Pinpoint the cell where the given text exists, returning its (X, Y) midpoint coordinate. 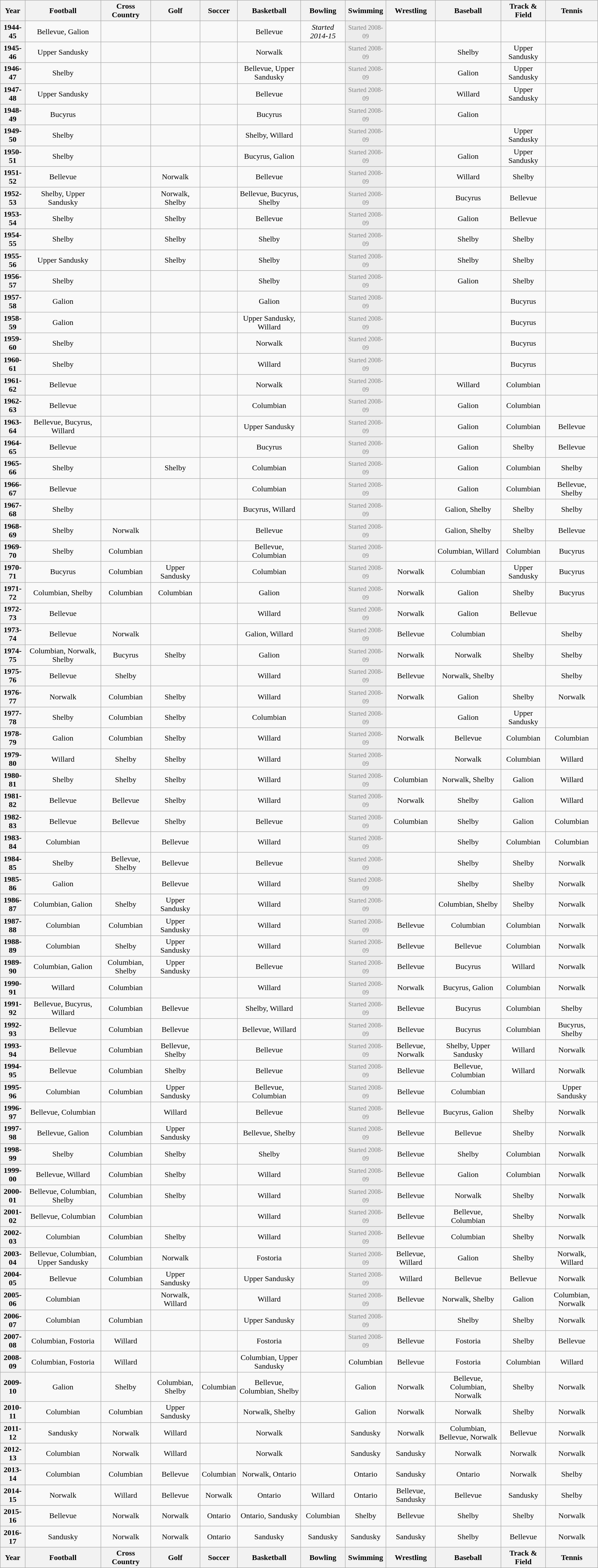
1989-90 (13, 967)
Upper Sandusky, Willard (269, 323)
2011-12 (13, 1433)
1953-54 (13, 219)
1954-55 (13, 239)
1998-99 (13, 1154)
1972-73 (13, 613)
1988-89 (13, 946)
1982-83 (13, 821)
1999-00 (13, 1174)
2008-09 (13, 1362)
1960-61 (13, 364)
1995-96 (13, 1091)
1973-74 (13, 634)
1964-65 (13, 447)
2002-03 (13, 1237)
1958-59 (13, 323)
1979-80 (13, 759)
1969-70 (13, 551)
1985-86 (13, 884)
Columbian, Upper Sandusky (269, 1362)
2005-06 (13, 1300)
2013-14 (13, 1474)
Bellevue, Columbian, Norwalk (468, 1387)
Bucyrus, Shelby (572, 1029)
1997-98 (13, 1133)
Columbian, Norwalk, Shelby (63, 655)
1945-46 (13, 52)
2010-11 (13, 1412)
Bellevue, Upper Sandusky (269, 73)
2016-17 (13, 1537)
1956-57 (13, 281)
2003-04 (13, 1257)
Columbian, Norwalk (572, 1300)
1990-91 (13, 988)
Norwalk, Ontario (269, 1474)
Bellevue, Columbian, Upper Sandusky (63, 1257)
1994-95 (13, 1071)
1944-45 (13, 31)
2015-16 (13, 1516)
2012-13 (13, 1454)
2001-02 (13, 1216)
Bellevue, Norwalk (411, 1050)
Bucyrus, Willard (269, 509)
1991-92 (13, 1008)
2000-01 (13, 1195)
2014-15 (13, 1495)
2009-10 (13, 1387)
1970-71 (13, 572)
1983-84 (13, 842)
Columbian, Willard (468, 551)
1968-69 (13, 530)
1996-97 (13, 1112)
1946-47 (13, 73)
1966-67 (13, 489)
1948-49 (13, 114)
1961-62 (13, 385)
Columbian, Bellevue, Norwalk (468, 1433)
1965-66 (13, 468)
1951-52 (13, 177)
1963-64 (13, 426)
Galion, Willard (269, 634)
1967-68 (13, 509)
1971-72 (13, 592)
1980-81 (13, 780)
Started 2014-15 (323, 31)
1987-88 (13, 925)
1977-78 (13, 718)
1959-60 (13, 343)
1984-85 (13, 863)
1974-75 (13, 655)
2004-05 (13, 1279)
Bellevue, Sandusky (411, 1495)
2007-08 (13, 1341)
1981-82 (13, 801)
2006-07 (13, 1320)
1949-50 (13, 135)
1993-94 (13, 1050)
Ontario, Sandusky (269, 1516)
1975-76 (13, 676)
1950-51 (13, 156)
1986-87 (13, 904)
1957-58 (13, 302)
1955-56 (13, 260)
Bellevue, Bucyrus, Shelby (269, 197)
1992-93 (13, 1029)
1952-53 (13, 197)
1947-48 (13, 94)
1978-79 (13, 738)
1976-77 (13, 696)
1962-63 (13, 406)
